Scan for the cell matching the given text and deliver its [x, y] coordinate at center. 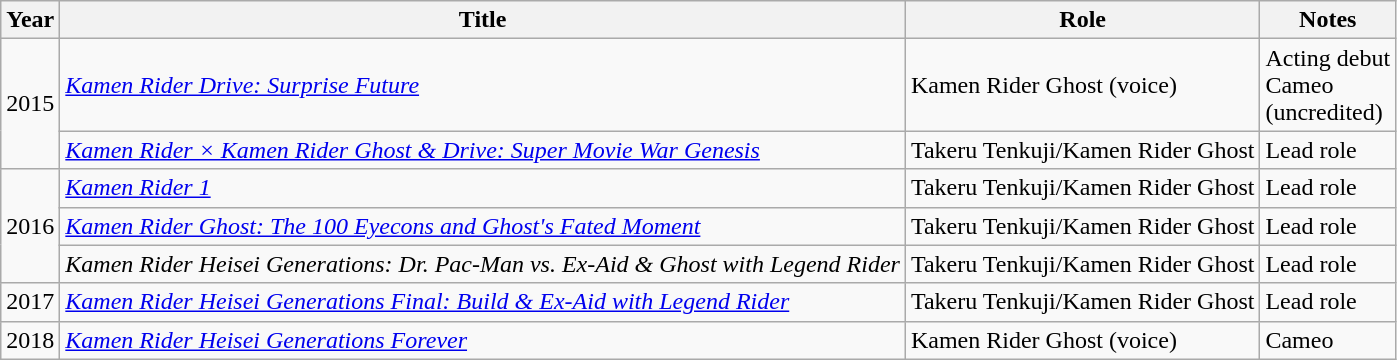
2018 [30, 340]
2017 [30, 302]
Role [1082, 20]
Kamen Rider Heisei Generations Final: Build & Ex-Aid with Legend Rider [483, 302]
Title [483, 20]
Kamen Rider Heisei Generations Forever [483, 340]
Year [30, 20]
Kamen Rider Ghost: The 100 Eyecons and Ghost's Fated Moment [483, 226]
Acting debutCameo(uncredited) [1328, 85]
2016 [30, 226]
Kamen Rider × Kamen Rider Ghost & Drive: Super Movie War Genesis [483, 150]
Cameo [1328, 340]
Notes [1328, 20]
Kamen Rider Drive: Surprise Future [483, 85]
Kamen Rider 1 [483, 188]
2015 [30, 104]
Kamen Rider Heisei Generations: Dr. Pac-Man vs. Ex-Aid & Ghost with Legend Rider [483, 264]
